Identify which cell holds the provided text, then report its (x, y) central coordinate. 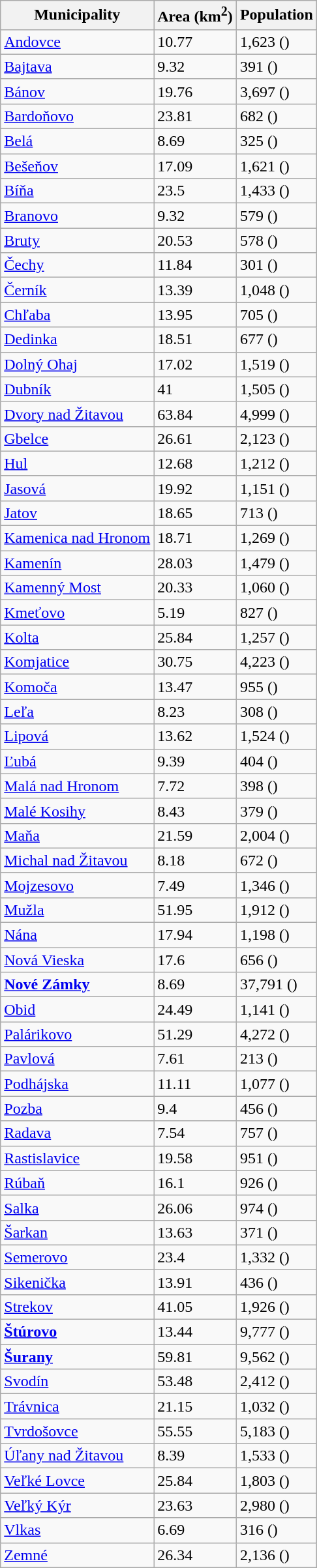
13.91 (196, 1282)
5.19 (196, 613)
955 () (277, 687)
Pavlová (77, 1059)
404 () (277, 761)
7.72 (196, 786)
Svodín (77, 1382)
827 () (277, 613)
18.51 (196, 340)
Bánov (77, 91)
Michal nad Žitavou (77, 860)
Municipality (77, 16)
Ľubá (77, 761)
1,048 () (277, 290)
Radava (77, 1133)
Šarkan (77, 1232)
13.62 (196, 736)
Kamenný Most (77, 588)
951 () (277, 1158)
Zemné (77, 1555)
2,412 () (277, 1382)
Rastislavice (77, 1158)
11.84 (196, 265)
1,803 () (277, 1481)
Mužla (77, 910)
17.6 (196, 960)
Leľa (77, 712)
Dedinka (77, 340)
41 (196, 389)
13.47 (196, 687)
Tvrdošovce (77, 1431)
4,999 () (277, 414)
Pozba (77, 1109)
23.81 (196, 116)
19.58 (196, 1158)
9.4 (196, 1109)
1,505 () (277, 389)
23.5 (196, 191)
11.11 (196, 1084)
677 () (277, 340)
23.4 (196, 1257)
8.23 (196, 712)
51.29 (196, 1034)
Salka (77, 1208)
30.75 (196, 662)
Belá (77, 141)
9,562 () (277, 1357)
24.49 (196, 1009)
1,346 () (277, 885)
Maňa (77, 835)
Andovce (77, 42)
1,151 () (277, 488)
456 () (277, 1109)
Strekov (77, 1307)
19.92 (196, 488)
63.84 (196, 414)
672 () (277, 860)
757 () (277, 1133)
13.95 (196, 315)
51.95 (196, 910)
Veľký Kýr (77, 1505)
301 () (277, 265)
Štúrovo (77, 1332)
2,004 () (277, 835)
398 () (277, 786)
213 () (277, 1059)
1,912 () (277, 910)
12.68 (196, 463)
316 () (277, 1530)
1,533 () (277, 1456)
17.94 (196, 935)
Malá nad Hronom (77, 786)
371 () (277, 1232)
7.49 (196, 885)
Bajtava (77, 66)
Bešeňov (77, 166)
1,212 () (277, 463)
325 () (277, 141)
974 () (277, 1208)
Jatov (77, 513)
13.63 (196, 1232)
7.61 (196, 1059)
17.02 (196, 364)
Úľany nad Žitavou (77, 1456)
Area (km2) (196, 16)
682 () (277, 116)
1,198 () (277, 935)
Bíňa (77, 191)
Kamenica nad Hronom (77, 538)
Bardoňovo (77, 116)
705 () (277, 315)
1,257 () (277, 637)
20.33 (196, 588)
Šurany (77, 1357)
Mojzesovo (77, 885)
18.65 (196, 513)
Bruty (77, 240)
8.18 (196, 860)
4,223 () (277, 662)
1,926 () (277, 1307)
1,519 () (277, 364)
Semerovo (77, 1257)
Rúbaň (77, 1183)
Hul (77, 463)
578 () (277, 240)
Chľaba (77, 315)
Dvory nad Žitavou (77, 414)
23.63 (196, 1505)
55.55 (196, 1431)
2,136 () (277, 1555)
Nová Vieska (77, 960)
Čechy (77, 265)
1,433 () (277, 191)
21.59 (196, 835)
1,032 () (277, 1406)
391 () (277, 66)
8.39 (196, 1456)
Nána (77, 935)
Sikenička (77, 1282)
8.43 (196, 811)
9,777 () (277, 1332)
Population (277, 16)
1,269 () (277, 538)
Podhájska (77, 1084)
308 () (277, 712)
Kolta (77, 637)
26.06 (196, 1208)
2,980 () (277, 1505)
13.39 (196, 290)
1,479 () (277, 563)
4,272 () (277, 1034)
28.03 (196, 563)
926 () (277, 1183)
Lipová (77, 736)
Nové Zámky (77, 985)
Vlkas (77, 1530)
Dolný Ohaj (77, 364)
Černík (77, 290)
20.53 (196, 240)
59.81 (196, 1357)
1,524 () (277, 736)
1,077 () (277, 1084)
19.76 (196, 91)
41.05 (196, 1307)
53.48 (196, 1382)
379 () (277, 811)
37,791 () (277, 985)
579 () (277, 216)
713 () (277, 513)
Malé Kosihy (77, 811)
13.44 (196, 1332)
Trávnica (77, 1406)
10.77 (196, 42)
6.69 (196, 1530)
Komoča (77, 687)
1,621 () (277, 166)
Kmeťovo (77, 613)
5,183 () (277, 1431)
26.61 (196, 439)
7.54 (196, 1133)
Kamenín (77, 563)
3,697 () (277, 91)
9.39 (196, 761)
1,141 () (277, 1009)
Branovo (77, 216)
436 () (277, 1282)
Jasová (77, 488)
1,623 () (277, 42)
18.71 (196, 538)
Dubník (77, 389)
Palárikovo (77, 1034)
Gbelce (77, 439)
Veľké Lovce (77, 1481)
26.34 (196, 1555)
21.15 (196, 1406)
16.1 (196, 1183)
656 () (277, 960)
2,123 () (277, 439)
Obid (77, 1009)
1,060 () (277, 588)
Komjatice (77, 662)
17.09 (196, 166)
1,332 () (277, 1257)
